Search for the cell housing the specified text and yield its [X, Y] center coordinate. 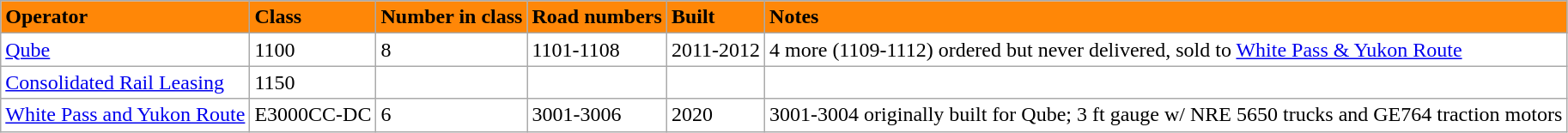
E3000CC-DC [313, 115]
1150 [313, 82]
Notes [1166, 17]
Road numbers [597, 17]
2020 [715, 115]
Number in class [452, 17]
3001-3004 originally built for Qube; 3 ft gauge w/ NRE 5650 trucks and GE764 traction motors [1166, 115]
Operator [125, 17]
Class [313, 17]
6 [452, 115]
2011-2012 [715, 50]
1101-1108 [597, 50]
Qube [125, 50]
1100 [313, 50]
8 [452, 50]
3001-3006 [597, 115]
4 more (1109-1112) ordered but never delivered, sold to White Pass & Yukon Route [1166, 50]
Consolidated Rail Leasing [125, 82]
White Pass and Yukon Route [125, 115]
Built [715, 17]
